From the cell containing the given text, extract its center point as [X, Y] coordinate. 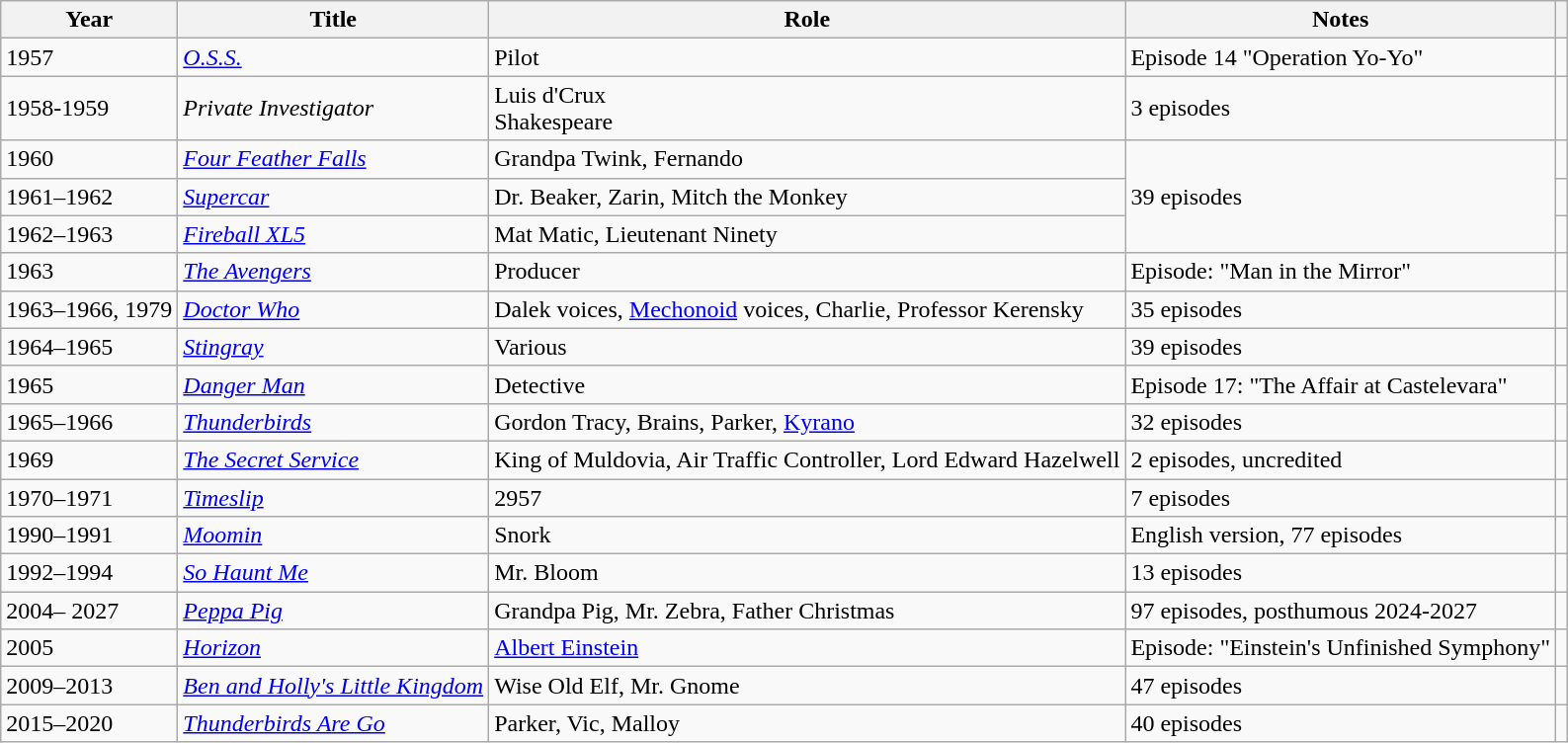
Danger Man [334, 384]
Stingray [334, 347]
Episode: "Einstein's Unfinished Symphony" [1341, 648]
32 episodes [1341, 422]
1964–1965 [89, 347]
Private Investigator [334, 109]
97 episodes, posthumous 2024-2027 [1341, 611]
Producer [807, 272]
The Secret Service [334, 459]
2005 [89, 648]
40 episodes [1341, 723]
Timeslip [334, 497]
35 episodes [1341, 309]
O.S.S. [334, 57]
Thunderbirds [334, 422]
Four Feather Falls [334, 159]
Title [334, 20]
Snork [807, 536]
Doctor Who [334, 309]
1963 [89, 272]
Detective [807, 384]
2009–2013 [89, 686]
Mat Matic, Lieutenant Ninety [807, 234]
Supercar [334, 197]
1965 [89, 384]
2015–2020 [89, 723]
Dr. Beaker, Zarin, Mitch the Monkey [807, 197]
47 episodes [1341, 686]
1965–1966 [89, 422]
Thunderbirds Are Go [334, 723]
1957 [89, 57]
Episode 14 "Operation Yo-Yo" [1341, 57]
Year [89, 20]
Grandpa Pig, Mr. Zebra, Father Christmas [807, 611]
Ben and Holly's Little Kingdom [334, 686]
Grandpa Twink, Fernando [807, 159]
1958-1959 [89, 109]
2957 [807, 497]
2004– 2027 [89, 611]
Pilot [807, 57]
Episode: "Man in the Mirror" [1341, 272]
3 episodes [1341, 109]
2 episodes, uncredited [1341, 459]
Albert Einstein [807, 648]
Role [807, 20]
Parker, Vic, Malloy [807, 723]
13 episodes [1341, 573]
Wise Old Elf, Mr. Gnome [807, 686]
Horizon [334, 648]
So Haunt Me [334, 573]
The Avengers [334, 272]
Episode 17: "The Affair at Castelevara" [1341, 384]
Peppa Pig [334, 611]
Fireball XL5 [334, 234]
1992–1994 [89, 573]
Mr. Bloom [807, 573]
1990–1991 [89, 536]
1963–1966, 1979 [89, 309]
1961–1962 [89, 197]
Various [807, 347]
Moomin [334, 536]
Luis d'CruxShakespeare [807, 109]
English version, 77 episodes [1341, 536]
Dalek voices, Mechonoid voices, Charlie, Professor Kerensky [807, 309]
1970–1971 [89, 497]
1962–1963 [89, 234]
Gordon Tracy, Brains, Parker, Kyrano [807, 422]
King of Muldovia, Air Traffic Controller, Lord Edward Hazelwell [807, 459]
7 episodes [1341, 497]
1960 [89, 159]
1969 [89, 459]
Notes [1341, 20]
